Determine the (x, y) coordinate at the center of the cell enclosing the given text.  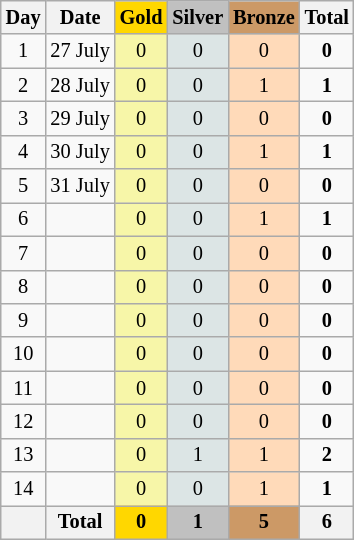
Silver (198, 17)
9 (24, 320)
30 July (80, 152)
13 (24, 455)
3 (24, 118)
7 (24, 253)
29 July (80, 118)
31 July (80, 186)
Gold (142, 17)
4 (24, 152)
Bronze (264, 17)
8 (24, 287)
Day (24, 17)
10 (24, 354)
28 July (80, 85)
11 (24, 388)
Date (80, 17)
12 (24, 421)
14 (24, 489)
27 July (80, 51)
